For the text-containing cell, return its midpoint in [X, Y] coordinate format. 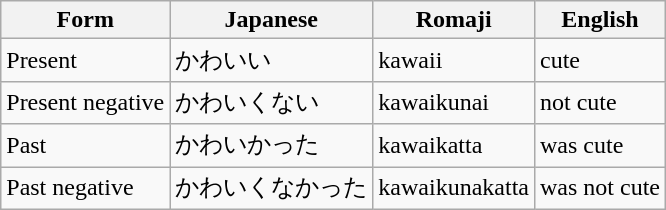
Past negative [86, 188]
Present [86, 60]
was cute [600, 146]
cute [600, 60]
かわいくなかった [272, 188]
not cute [600, 102]
かわいかった [272, 146]
kawaii [454, 60]
Romaji [454, 20]
kawaikatta [454, 146]
English [600, 20]
Past [86, 146]
kawaikunai [454, 102]
Present negative [86, 102]
was not cute [600, 188]
かわいくない [272, 102]
kawaikunakatta [454, 188]
Form [86, 20]
Japanese [272, 20]
かわいい [272, 60]
